Locate the cell with the specified text and output its [x, y] center coordinate. 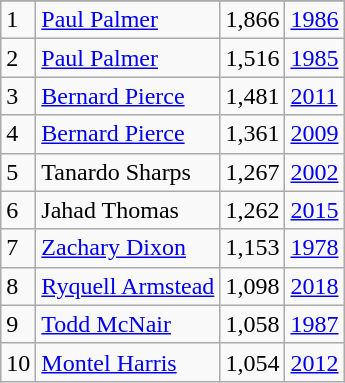
4 [18, 134]
1,481 [252, 96]
Zachary Dixon [128, 248]
2018 [314, 286]
Todd McNair [128, 324]
1,153 [252, 248]
1,262 [252, 210]
1,516 [252, 58]
1,058 [252, 324]
2009 [314, 134]
Montel Harris [128, 362]
1,267 [252, 172]
5 [18, 172]
1 [18, 20]
Tanardo Sharps [128, 172]
1987 [314, 324]
9 [18, 324]
1986 [314, 20]
Jahad Thomas [128, 210]
2015 [314, 210]
1,098 [252, 286]
2011 [314, 96]
1985 [314, 58]
2002 [314, 172]
2 [18, 58]
6 [18, 210]
Ryquell Armstead [128, 286]
1,054 [252, 362]
3 [18, 96]
10 [18, 362]
2012 [314, 362]
1,361 [252, 134]
1978 [314, 248]
8 [18, 286]
1,866 [252, 20]
7 [18, 248]
